Search for the cell housing the specified text and yield its [X, Y] center coordinate. 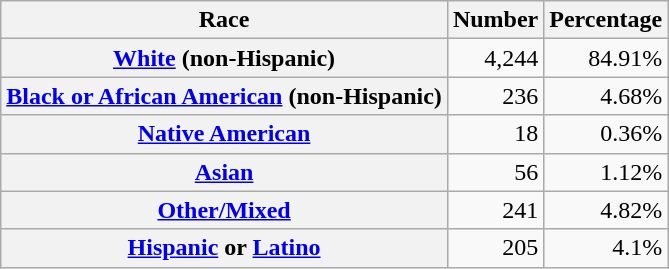
Asian [224, 172]
0.36% [606, 134]
4,244 [495, 58]
Hispanic or Latino [224, 248]
Black or African American (non-Hispanic) [224, 96]
236 [495, 96]
4.68% [606, 96]
White (non-Hispanic) [224, 58]
Race [224, 20]
Other/Mixed [224, 210]
Native American [224, 134]
Number [495, 20]
Percentage [606, 20]
84.91% [606, 58]
4.82% [606, 210]
241 [495, 210]
1.12% [606, 172]
18 [495, 134]
205 [495, 248]
4.1% [606, 248]
56 [495, 172]
